Identify which cell holds the provided text, then report its [X, Y] central coordinate. 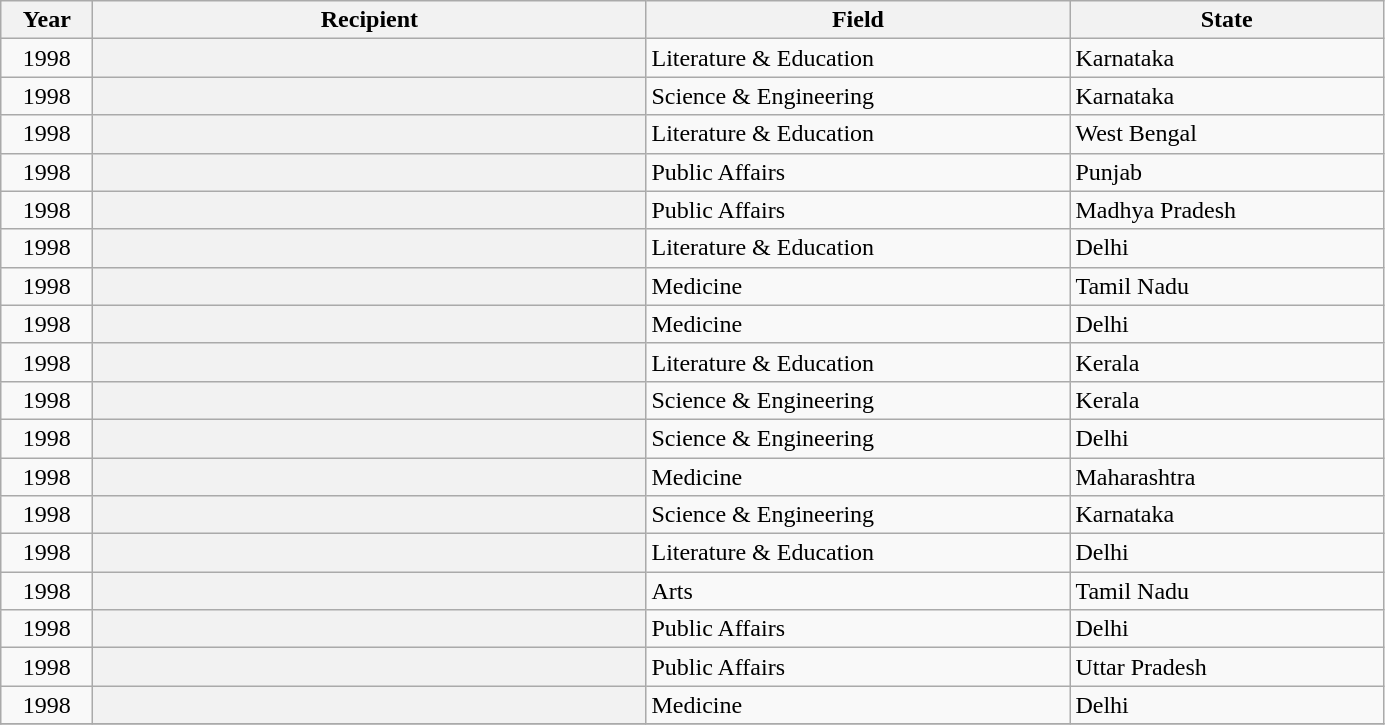
Uttar Pradesh [1226, 667]
Field [858, 20]
Recipient [370, 20]
Arts [858, 591]
Punjab [1226, 172]
Madhya Pradesh [1226, 210]
State [1226, 20]
Maharashtra [1226, 477]
West Bengal [1226, 134]
Year [47, 20]
